Provide the (X, Y) coordinate of the cell's center where the given text is located.  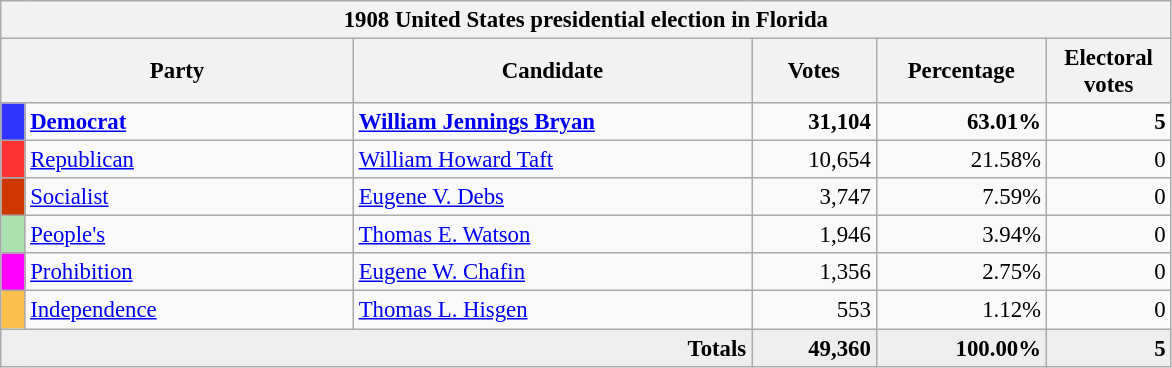
Socialist (189, 197)
10,654 (814, 160)
Independence (189, 310)
2.75% (961, 273)
Electoral votes (1108, 72)
1908 United States presidential election in Florida (586, 20)
Candidate (552, 72)
Eugene V. Debs (552, 197)
Votes (814, 72)
Democrat (189, 122)
Percentage (961, 72)
William Howard Taft (552, 160)
3,747 (814, 197)
100.00% (961, 348)
Thomas E. Watson (552, 235)
William Jennings Bryan (552, 122)
Eugene W. Chafin (552, 273)
1,946 (814, 235)
7.59% (961, 197)
31,104 (814, 122)
553 (814, 310)
1,356 (814, 273)
People's (189, 235)
Republican (189, 160)
21.58% (961, 160)
49,360 (814, 348)
Totals (376, 348)
1.12% (961, 310)
Party (178, 72)
Prohibition (189, 273)
63.01% (961, 122)
3.94% (961, 235)
Thomas L. Hisgen (552, 310)
